Identify which cell holds the provided text, then report its (x, y) central coordinate. 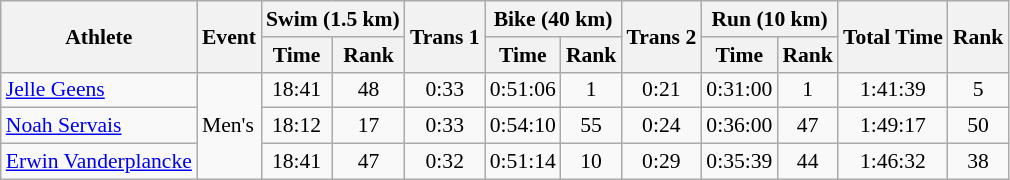
0:24 (661, 126)
0:21 (661, 90)
48 (368, 90)
18:12 (296, 126)
0:54:10 (523, 126)
0:51:06 (523, 90)
5 (978, 90)
Trans 2 (661, 36)
0:51:14 (523, 162)
1:41:39 (893, 90)
17 (368, 126)
Bike (40 km) (554, 19)
1:49:17 (893, 126)
Swim (1.5 km) (333, 19)
0:36:00 (739, 126)
0:35:39 (739, 162)
50 (978, 126)
Athlete (99, 36)
Men's (229, 126)
Jelle Geens (99, 90)
38 (978, 162)
Trans 1 (445, 36)
0:29 (661, 162)
55 (592, 126)
0:31:00 (739, 90)
44 (808, 162)
Run (10 km) (770, 19)
Event (229, 36)
0:32 (445, 162)
10 (592, 162)
Erwin Vanderplancke (99, 162)
1:46:32 (893, 162)
Noah Servais (99, 126)
Total Time (893, 36)
